Return [X, Y] of the center of cell containing provided text 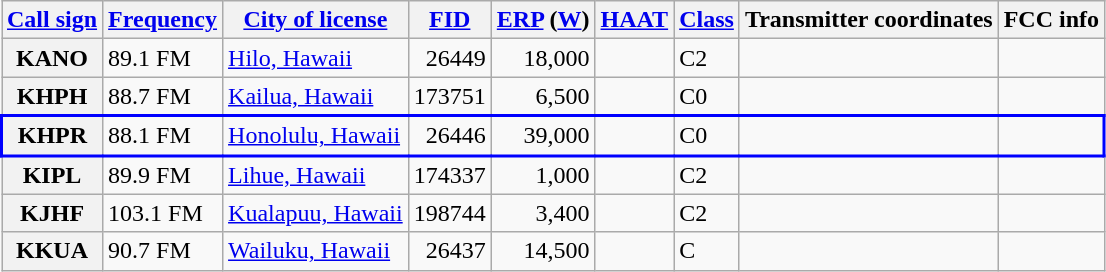
KKUA [52, 251]
39,000 [543, 136]
Hilo, Hawaii [316, 58]
174337 [450, 174]
1,000 [543, 174]
88.1 FM [163, 136]
Transmitter coordinates [868, 20]
Honolulu, Hawaii [316, 136]
89.1 FM [163, 58]
HAAT [634, 20]
198744 [450, 213]
14,500 [543, 251]
KHPR [52, 136]
Kailua, Hawaii [316, 96]
Frequency [163, 20]
Kualapuu, Hawaii [316, 213]
173751 [450, 96]
FCC info [1051, 20]
18,000 [543, 58]
KIPL [52, 174]
103.1 FM [163, 213]
89.9 FM [163, 174]
Call sign [52, 20]
ERP (W) [543, 20]
26446 [450, 136]
3,400 [543, 213]
FID [450, 20]
26437 [450, 251]
Lihue, Hawaii [316, 174]
City of license [316, 20]
Wailuku, Hawaii [316, 251]
C [707, 251]
88.7 FM [163, 96]
90.7 FM [163, 251]
26449 [450, 58]
KHPH [52, 96]
KJHF [52, 213]
6,500 [543, 96]
KANO [52, 58]
Class [707, 20]
